Pinpoint the cell where the given text exists, returning its (x, y) midpoint coordinate. 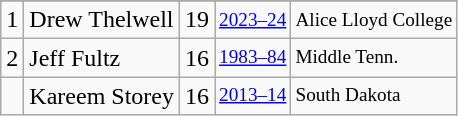
Kareem Storey (102, 96)
19 (196, 20)
2013–14 (253, 96)
1 (12, 20)
Middle Tenn. (374, 58)
2023–24 (253, 20)
Alice Lloyd College (374, 20)
South Dakota (374, 96)
Jeff Fultz (102, 58)
2 (12, 58)
1983–84 (253, 58)
Drew Thelwell (102, 20)
